For the text-containing cell, return its midpoint in [X, Y] coordinate format. 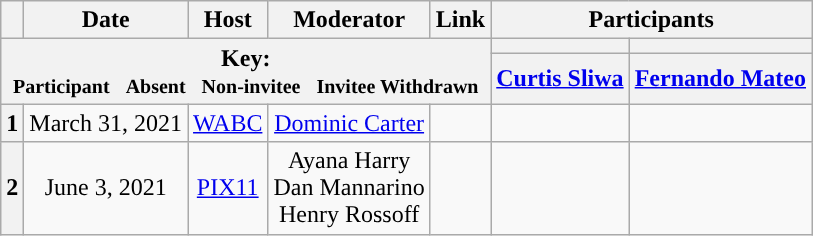
Host [228, 20]
Link [460, 20]
June 3, 2021 [106, 188]
1 [12, 123]
Fernando Mateo [720, 78]
2 [12, 188]
Moderator [349, 20]
Dominic Carter [349, 123]
PIX11 [228, 188]
Ayana HarryDan MannarinoHenry Rossoff [349, 188]
WABC [228, 123]
Participants [652, 20]
Key: Participant Absent Non-invitee Invitee Withdrawn [246, 72]
Curtis Sliwa [560, 78]
Date [106, 20]
March 31, 2021 [106, 123]
